For the text-containing cell, return its midpoint in (x, y) coordinate format. 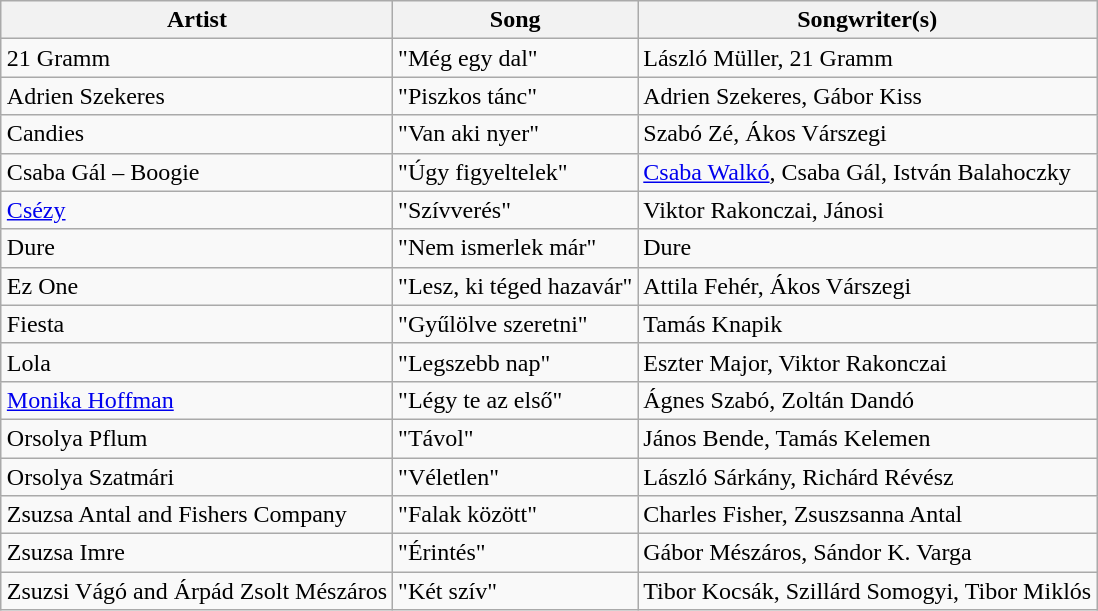
"Távol" (516, 438)
Gábor Mészáros, Sándor K. Varga (868, 553)
Zsuzsi Vágó and Árpád Zsolt Mészáros (196, 591)
"Legszebb nap" (516, 362)
Orsolya Pflum (196, 438)
Charles Fisher, Zsuszsanna Antal (868, 515)
Tamás Knapik (868, 324)
Csézy (196, 210)
Monika Hoffman (196, 400)
Artist (196, 20)
Lola (196, 362)
"Lesz, ki téged hazavár" (516, 286)
"Véletlen" (516, 477)
Csaba Gál – Boogie (196, 172)
"Két szív" (516, 591)
László Sárkány, Richárd Révész (868, 477)
"Piszkos tánc" (516, 96)
Szabó Zé, Ákos Várszegi (868, 134)
Candies (196, 134)
21 Gramm (196, 58)
Song (516, 20)
"Van aki nyer" (516, 134)
Fiesta (196, 324)
"Szívverés" (516, 210)
Eszter Major, Viktor Rakonczai (868, 362)
Adrien Szekeres (196, 96)
Zsuzsa Imre (196, 553)
László Müller, 21 Gramm (868, 58)
Songwriter(s) (868, 20)
"Nem ismerlek már" (516, 248)
Tibor Kocsák, Szillárd Somogyi, Tibor Miklós (868, 591)
Ez One (196, 286)
Ágnes Szabó, Zoltán Dandó (868, 400)
"Úgy figyeltelek" (516, 172)
Attila Fehér, Ákos Várszegi (868, 286)
Csaba Walkó, Csaba Gál, István Balahoczky (868, 172)
Zsuzsa Antal and Fishers Company (196, 515)
"Légy te az első" (516, 400)
"Falak között" (516, 515)
"Gyűlölve szeretni" (516, 324)
Adrien Szekeres, Gábor Kiss (868, 96)
"Még egy dal" (516, 58)
Viktor Rakonczai, Jánosi (868, 210)
"Érintés" (516, 553)
János Bende, Tamás Kelemen (868, 438)
Orsolya Szatmári (196, 477)
